From the cell containing the given text, extract its center point as [X, Y] coordinate. 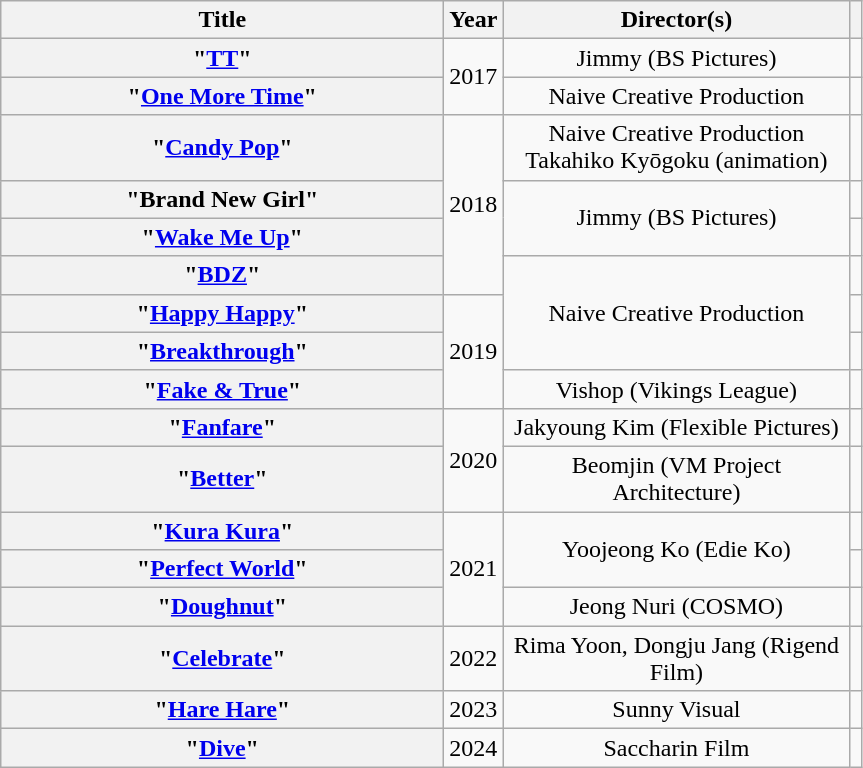
2022 [474, 658]
"Perfect World" [222, 569]
"Celebrate" [222, 658]
"One More Time" [222, 96]
2020 [474, 460]
"BDZ" [222, 275]
2017 [474, 77]
Sunny Visual [676, 710]
"Brand New Girl" [222, 199]
2023 [474, 710]
2018 [474, 204]
Jakyoung Kim (Flexible Pictures) [676, 427]
"Dive" [222, 748]
Jeong Nuri (COSMO) [676, 607]
"Hare Hare" [222, 710]
Naive Creative ProductionTakahiko Kyōgoku (animation) [676, 148]
"Happy Happy" [222, 313]
Beomjin (VM Project Architecture) [676, 478]
Title [222, 20]
2021 [474, 569]
Rima Yoon, Dongju Jang (Rigend Film) [676, 658]
"Wake Me Up" [222, 237]
Year [474, 20]
2024 [474, 748]
Saccharin Film [676, 748]
"Candy Pop" [222, 148]
"Breakthrough" [222, 351]
"Fake & True" [222, 389]
"Better" [222, 478]
Director(s) [676, 20]
"Doughnut" [222, 607]
"Kura Kura" [222, 531]
2019 [474, 351]
Yoojeong Ko (Edie Ko) [676, 550]
"Fanfare" [222, 427]
Vishop (Vikings League) [676, 389]
"TT" [222, 58]
